Scan for the cell matching the given text and deliver its [X, Y] coordinate at center. 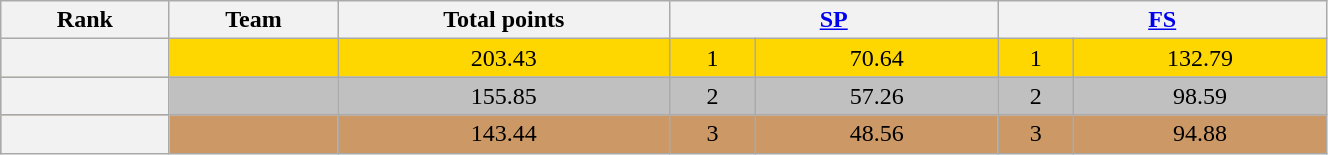
Total points [504, 20]
143.44 [504, 134]
203.43 [504, 58]
SP [834, 20]
48.56 [876, 134]
98.59 [1200, 96]
57.26 [876, 96]
Rank [85, 20]
70.64 [876, 58]
155.85 [504, 96]
94.88 [1200, 134]
Team [254, 20]
FS [1162, 20]
132.79 [1200, 58]
